Scan for the cell matching the given text and deliver its (x, y) coordinate at center. 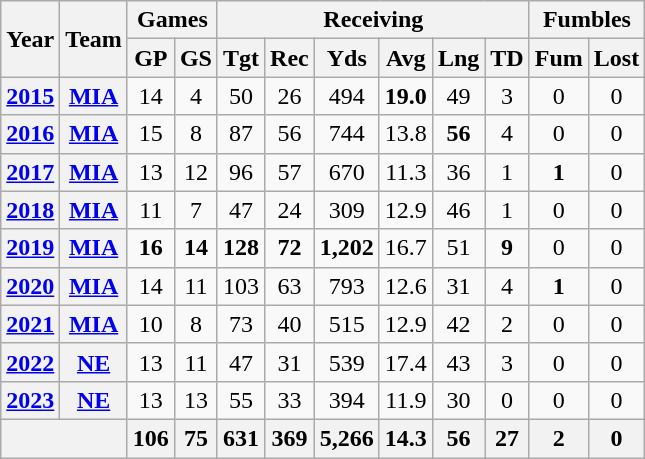
Avg (406, 58)
309 (346, 210)
631 (240, 438)
87 (240, 134)
Lost (616, 58)
42 (458, 324)
Rec (290, 58)
2017 (30, 172)
2022 (30, 362)
33 (290, 400)
106 (150, 438)
73 (240, 324)
72 (290, 248)
9 (507, 248)
46 (458, 210)
Games (172, 20)
36 (458, 172)
12 (196, 172)
17.4 (406, 362)
793 (346, 286)
2019 (30, 248)
TD (507, 58)
GS (196, 58)
Fum (558, 58)
50 (240, 96)
16 (150, 248)
43 (458, 362)
55 (240, 400)
2020 (30, 286)
24 (290, 210)
51 (458, 248)
7 (196, 210)
Receiving (373, 20)
128 (240, 248)
2016 (30, 134)
75 (196, 438)
5,266 (346, 438)
103 (240, 286)
14.3 (406, 438)
15 (150, 134)
10 (150, 324)
19.0 (406, 96)
394 (346, 400)
670 (346, 172)
12.6 (406, 286)
2018 (30, 210)
49 (458, 96)
2023 (30, 400)
63 (290, 286)
Yds (346, 58)
11.9 (406, 400)
2015 (30, 96)
539 (346, 362)
2021 (30, 324)
26 (290, 96)
Year (30, 39)
1,202 (346, 248)
GP (150, 58)
13.8 (406, 134)
369 (290, 438)
494 (346, 96)
16.7 (406, 248)
40 (290, 324)
27 (507, 438)
96 (240, 172)
Fumbles (586, 20)
30 (458, 400)
Team (94, 39)
744 (346, 134)
Lng (458, 58)
11.3 (406, 172)
515 (346, 324)
57 (290, 172)
Tgt (240, 58)
